Output the [x, y] coordinate of the center of the cell containing the given text.  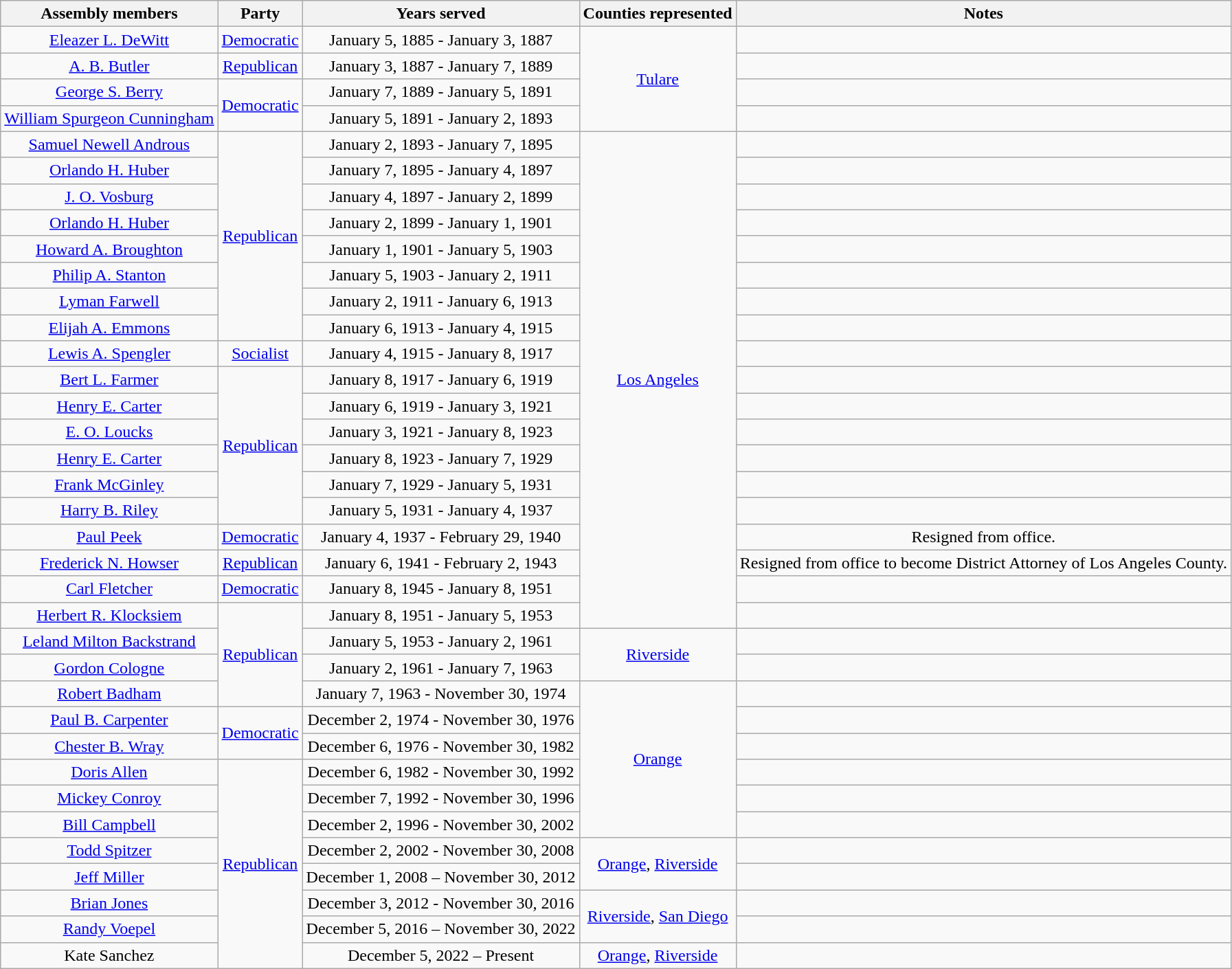
Bert L. Farmer [109, 380]
December 6, 1982 - November 30, 1992 [441, 772]
January 5, 1931 - January 4, 1937 [441, 511]
January 1, 1901 - January 5, 1903 [441, 249]
January 5, 1903 - January 2, 1911 [441, 275]
Doris Allen [109, 772]
January 2, 1911 - January 6, 1913 [441, 301]
Party [260, 14]
Mickey Conroy [109, 799]
Los Angeles [658, 379]
Chester B. Wray [109, 746]
December 7, 1992 - November 30, 1996 [441, 799]
George S. Berry [109, 92]
Frank McGinley [109, 485]
Lewis A. Spengler [109, 354]
December 6, 1976 - November 30, 1982 [441, 746]
Resigned from office to become District Attorney of Los Angeles County. [983, 563]
December 2, 1974 - November 30, 1976 [441, 720]
January 5, 1953 - January 2, 1961 [441, 641]
January 7, 1889 - January 5, 1891 [441, 92]
Frederick N. Howser [109, 563]
Resigned from office. [983, 537]
December 3, 2012 - November 30, 2016 [441, 903]
December 2, 2002 - November 30, 2008 [441, 851]
January 4, 1915 - January 8, 1917 [441, 354]
January 7, 1895 - January 4, 1897 [441, 170]
Orange [658, 759]
January 6, 1941 - February 2, 1943 [441, 563]
A. B. Butler [109, 66]
January 2, 1893 - January 7, 1895 [441, 144]
December 5, 2022 – Present [441, 955]
Leland Milton Backstrand [109, 641]
January 8, 1951 - January 5, 1953 [441, 615]
January 8, 1923 - January 7, 1929 [441, 458]
Todd Spitzer [109, 851]
January 5, 1885 - January 3, 1887 [441, 40]
January 4, 1897 - January 2, 1899 [441, 197]
January 4, 1937 - February 29, 1940 [441, 537]
December 1, 2008 – November 30, 2012 [441, 877]
Riverside, San Diego [658, 916]
January 8, 1945 - January 8, 1951 [441, 589]
January 7, 1963 - November 30, 1974 [441, 693]
Samuel Newell Androus [109, 144]
Assembly members [109, 14]
Philip A. Stanton [109, 275]
Carl Fletcher [109, 589]
Bill Campbell [109, 825]
January 6, 1919 - January 3, 1921 [441, 406]
Randy Voepel [109, 929]
January 3, 1887 - January 7, 1889 [441, 66]
January 2, 1961 - January 7, 1963 [441, 667]
Paul B. Carpenter [109, 720]
J. O. Vosburg [109, 197]
January 5, 1891 - January 2, 1893 [441, 118]
Eleazer L. DeWitt [109, 40]
E. O. Loucks [109, 432]
Kate Sanchez [109, 955]
January 8, 1917 - January 6, 1919 [441, 380]
Tulare [658, 79]
Gordon Cologne [109, 667]
Harry B. Riley [109, 511]
Lyman Farwell [109, 301]
Robert Badham [109, 693]
Years served [441, 14]
Howard A. Broughton [109, 249]
Riverside [658, 654]
Notes [983, 14]
Jeff Miller [109, 877]
Paul Peek [109, 537]
Herbert R. Klocksiem [109, 615]
Counties represented [658, 14]
January 7, 1929 - January 5, 1931 [441, 485]
January 6, 1913 - January 4, 1915 [441, 328]
December 2, 1996 - November 30, 2002 [441, 825]
January 3, 1921 - January 8, 1923 [441, 432]
William Spurgeon Cunningham [109, 118]
Brian Jones [109, 903]
January 2, 1899 - January 1, 1901 [441, 223]
Socialist [260, 354]
Elijah A. Emmons [109, 328]
December 5, 2016 – November 30, 2022 [441, 929]
